For the text-containing cell, return its midpoint in (x, y) coordinate format. 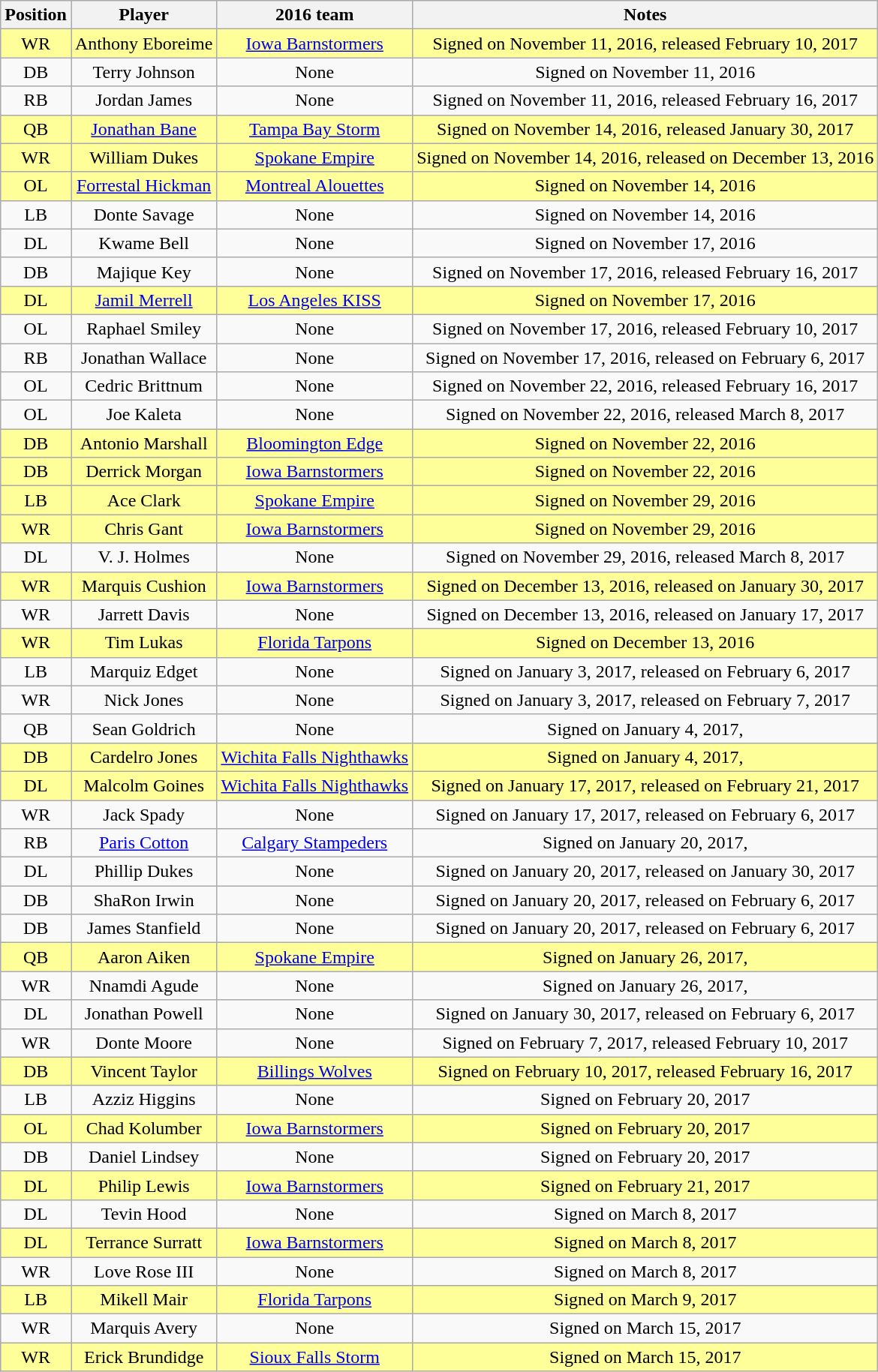
Marquis Avery (143, 1328)
Nick Jones (143, 700)
Montreal Alouettes (315, 186)
Signed on January 20, 2017, (645, 843)
ShaRon Irwin (143, 900)
Signed on November 14, 2016, released January 30, 2017 (645, 129)
Jarrett Davis (143, 614)
Love Rose III (143, 1271)
Anthony Eboreime (143, 44)
V. J. Holmes (143, 557)
Philip Lewis (143, 1185)
Jamil Merrell (143, 300)
Signed on November 29, 2016, released March 8, 2017 (645, 557)
Daniel Lindsey (143, 1157)
Cardelro Jones (143, 757)
Signed on November 22, 2016, released March 8, 2017 (645, 415)
Signed on November 11, 2016 (645, 72)
Terrance Surratt (143, 1242)
Aaron Aiken (143, 957)
Chris Gant (143, 529)
Terry Johnson (143, 72)
Signed on December 13, 2016, released on January 17, 2017 (645, 614)
Tampa Bay Storm (315, 129)
Donte Moore (143, 1043)
Signed on November 14, 2016, released on December 13, 2016 (645, 158)
Signed on January 3, 2017, released on February 6, 2017 (645, 671)
Notes (645, 15)
Derrick Morgan (143, 472)
Donte Savage (143, 215)
Cedric Brittnum (143, 386)
Vincent Taylor (143, 1071)
Ace Clark (143, 500)
Signed on November 17, 2016, released February 10, 2017 (645, 329)
Phillip Dukes (143, 872)
Forrestal Hickman (143, 186)
Signed on November 17, 2016, released February 16, 2017 (645, 272)
Los Angeles KISS (315, 300)
Billings Wolves (315, 1071)
Jack Spady (143, 814)
Signed on January 17, 2017, released on February 6, 2017 (645, 814)
Signed on December 13, 2016, released on January 30, 2017 (645, 586)
Paris Cotton (143, 843)
Kwame Bell (143, 243)
Majique Key (143, 272)
Marquis Cushion (143, 586)
Bloomington Edge (315, 443)
Marquiz Edget (143, 671)
Jonathan Wallace (143, 358)
Signed on December 13, 2016 (645, 643)
Chad Kolumber (143, 1128)
Malcolm Goines (143, 785)
Signed on February 7, 2017, released February 10, 2017 (645, 1043)
Nnamdi Agude (143, 986)
Antonio Marshall (143, 443)
Mikell Mair (143, 1300)
Jonathan Powell (143, 1014)
Signed on January 17, 2017, released on February 21, 2017 (645, 785)
Jordan James (143, 101)
Jonathan Bane (143, 129)
Sean Goldrich (143, 728)
Calgary Stampeders (315, 843)
2016 team (315, 15)
Sioux Falls Storm (315, 1357)
Signed on November 17, 2016, released on February 6, 2017 (645, 358)
Signed on February 21, 2017 (645, 1185)
Player (143, 15)
Signed on January 30, 2017, released on February 6, 2017 (645, 1014)
Signed on January 3, 2017, released on February 7, 2017 (645, 700)
Joe Kaleta (143, 415)
Azziz Higgins (143, 1100)
Erick Brundidge (143, 1357)
Tevin Hood (143, 1214)
Signed on March 9, 2017 (645, 1300)
Tim Lukas (143, 643)
Signed on November 11, 2016, released February 10, 2017 (645, 44)
William Dukes (143, 158)
Signed on February 10, 2017, released February 16, 2017 (645, 1071)
Signed on November 11, 2016, released February 16, 2017 (645, 101)
Raphael Smiley (143, 329)
Signed on November 22, 2016, released February 16, 2017 (645, 386)
Position (36, 15)
James Stanfield (143, 929)
Signed on January 20, 2017, released on January 30, 2017 (645, 872)
